Scan for the cell matching the given text and deliver its (X, Y) coordinate at center. 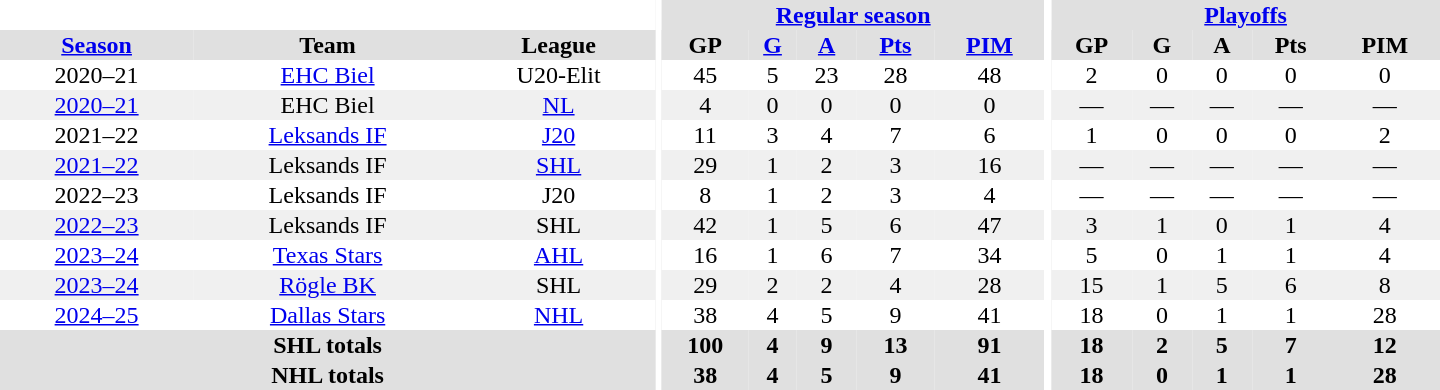
42 (706, 225)
13 (896, 345)
NHL (558, 315)
Texas Stars (328, 255)
12 (1385, 345)
NL (558, 105)
SHL totals (328, 345)
Season (96, 45)
2024–25 (96, 315)
AHL (558, 255)
100 (706, 345)
48 (989, 75)
91 (989, 345)
15 (1092, 285)
11 (706, 135)
Dallas Stars (328, 315)
34 (989, 255)
Regular season (854, 15)
45 (706, 75)
Rögle BK (328, 285)
U20-Elit (558, 75)
Team (328, 45)
NHL totals (328, 375)
47 (989, 225)
League (558, 45)
Playoffs (1246, 15)
23 (827, 75)
